For the text-containing cell, return its midpoint in (X, Y) coordinate format. 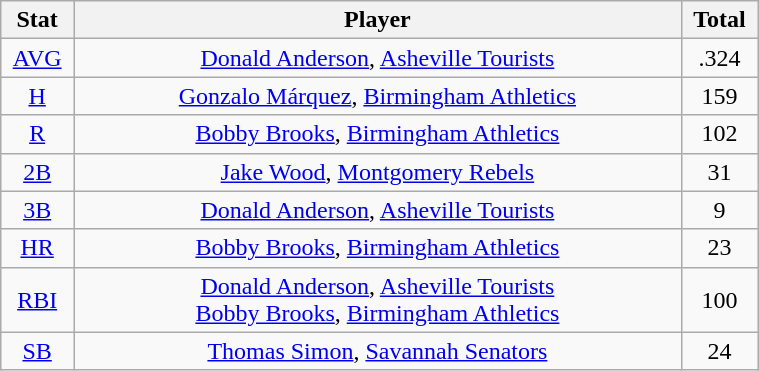
Gonzalo Márquez, Birmingham Athletics (378, 96)
H (38, 96)
31 (719, 172)
AVG (38, 58)
R (38, 134)
SB (38, 351)
RBI (38, 300)
Stat (38, 20)
.324 (719, 58)
Donald Anderson, Asheville Tourists Bobby Brooks, Birmingham Athletics (378, 300)
Thomas Simon, Savannah Senators (378, 351)
100 (719, 300)
2B (38, 172)
Player (378, 20)
Jake Wood, Montgomery Rebels (378, 172)
HR (38, 248)
24 (719, 351)
3B (38, 210)
102 (719, 134)
Total (719, 20)
159 (719, 96)
23 (719, 248)
9 (719, 210)
